From the cell containing the given text, extract its center point as (X, Y) coordinate. 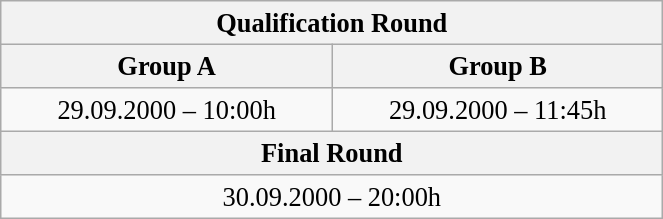
Group A (167, 66)
Group B (497, 66)
Qualification Round (332, 22)
30.09.2000 – 20:00h (332, 197)
Final Round (332, 153)
29.09.2000 – 10:00h (167, 109)
29.09.2000 – 11:45h (497, 109)
